Output the (x, y) coordinate of the center of the cell containing the given text.  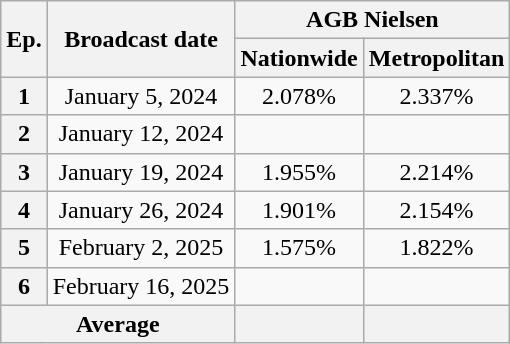
1.901% (299, 210)
4 (24, 210)
6 (24, 286)
AGB Nielsen (372, 20)
1 (24, 96)
1.955% (299, 172)
Broadcast date (141, 39)
1.575% (299, 248)
February 2, 2025 (141, 248)
January 5, 2024 (141, 96)
January 12, 2024 (141, 134)
3 (24, 172)
Nationwide (299, 58)
2 (24, 134)
2.154% (436, 210)
2.078% (299, 96)
January 26, 2024 (141, 210)
February 16, 2025 (141, 286)
5 (24, 248)
Ep. (24, 39)
1.822% (436, 248)
2.214% (436, 172)
2.337% (436, 96)
Metropolitan (436, 58)
January 19, 2024 (141, 172)
Average (118, 324)
